Locate the cell with the specified text and output its [X, Y] center coordinate. 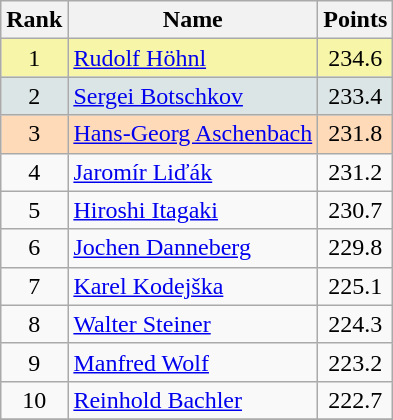
Hiroshi Itagaki [193, 210]
Rudolf Höhnl [193, 58]
Points [356, 20]
231.8 [356, 134]
225.1 [356, 286]
6 [34, 248]
222.7 [356, 400]
234.6 [356, 58]
Sergei Botschkov [193, 96]
5 [34, 210]
Manfred Wolf [193, 362]
1 [34, 58]
Walter Steiner [193, 324]
223.2 [356, 362]
229.8 [356, 248]
Name [193, 20]
Rank [34, 20]
230.7 [356, 210]
231.2 [356, 172]
224.3 [356, 324]
233.4 [356, 96]
Reinhold Bachler [193, 400]
Hans-Georg Aschenbach [193, 134]
Jaromír Liďák [193, 172]
8 [34, 324]
9 [34, 362]
7 [34, 286]
4 [34, 172]
Karel Kodejška [193, 286]
2 [34, 96]
10 [34, 400]
3 [34, 134]
Jochen Danneberg [193, 248]
